Scan for the cell matching the given text and deliver its [X, Y] coordinate at center. 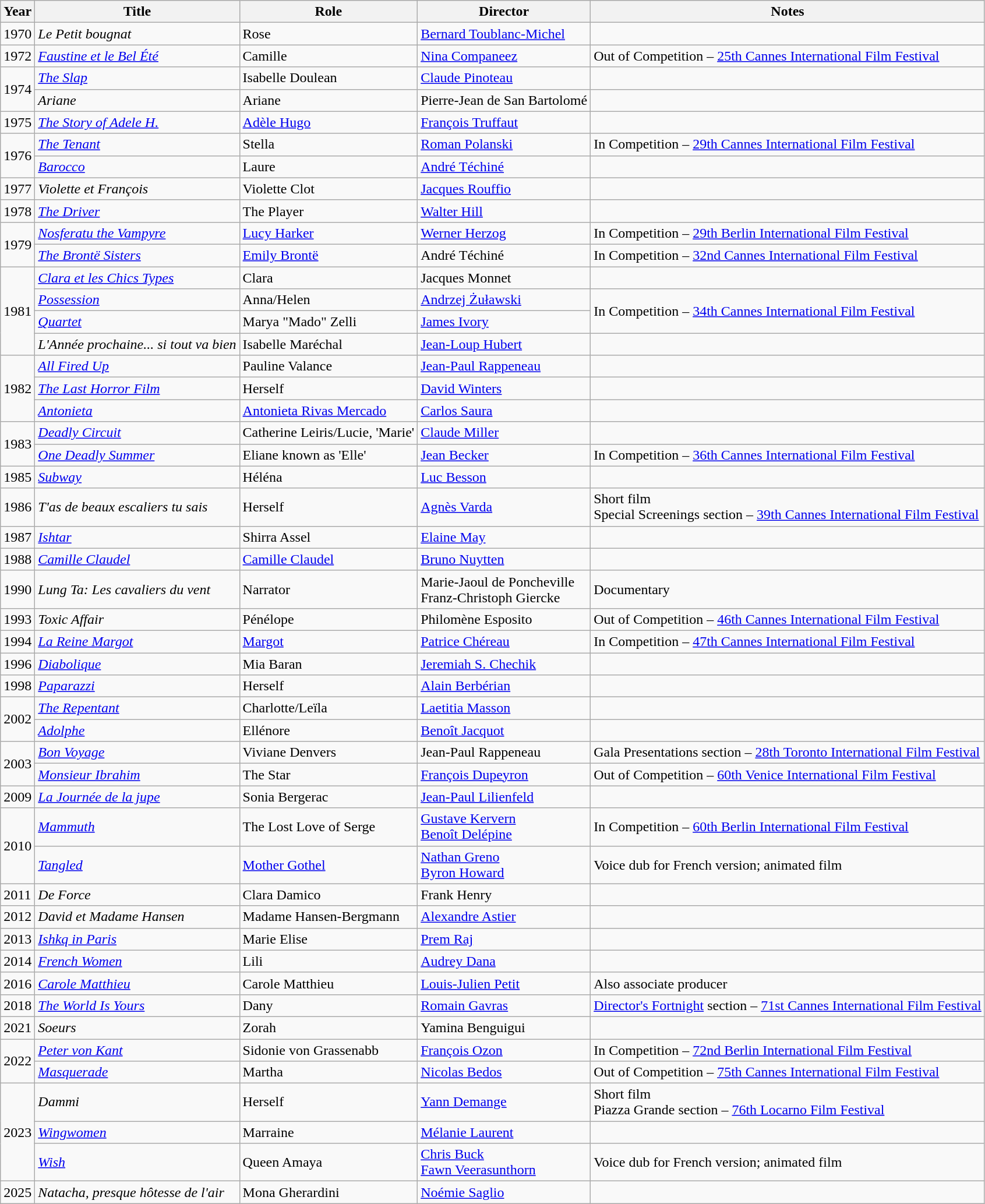
Mother Gothel [329, 864]
Director [504, 12]
Jean-Paul Lilienfeld [504, 797]
1985 [17, 477]
Marraine [329, 1132]
Ishtar [137, 537]
Deadly Circuit [137, 433]
Mélanie Laurent [504, 1132]
Pauline Valance [329, 366]
2003 [17, 764]
In Competition – 32nd Cannes International Film Festival [788, 255]
Margot [329, 641]
The Lost Love of Serge [329, 827]
Short filmPiazza Grande section – 76th Locarno Film Festival [788, 1102]
Le Petit bougnat [137, 34]
David et Madame Hansen [137, 917]
The Story of Adele H. [137, 122]
2016 [17, 983]
Lili [329, 961]
François Truffaut [504, 122]
Jacques Monnet [504, 278]
Gustave Kervern Benoît Delépine [504, 827]
Tangled [137, 864]
Documentary [788, 589]
Jeremiah S. Chechik [504, 663]
Jean Becker [504, 455]
1978 [17, 211]
In Competition – 47th Cannes International Film Festival [788, 641]
Adèle Hugo [329, 122]
Frank Henry [504, 895]
The Tenant [137, 144]
1993 [17, 619]
Philomène Esposito [504, 619]
1981 [17, 311]
1998 [17, 686]
Charlotte/Leïla [329, 708]
Adolphe [137, 730]
Romain Gavras [504, 1005]
Anna/Helen [329, 300]
The Star [329, 775]
Sonia Bergerac [329, 797]
2013 [17, 939]
French Women [137, 961]
Director's Fortnight section – 71st Cannes International Film Festival [788, 1005]
1974 [17, 89]
Patrice Chéreau [504, 641]
La Journée de la jupe [137, 797]
T'as de beaux escaliers tu sais [137, 507]
Marie-Jaoul de Poncheville Franz-Christoph Giercke [504, 589]
Héléna [329, 477]
Mia Baran [329, 663]
Jacques Rouffio [504, 189]
In Competition – 36th Cannes International Film Festival [788, 455]
Laure [329, 167]
Catherine Leiris/Lucie, 'Marie' [329, 433]
Possession [137, 300]
Barocco [137, 167]
Rose [329, 34]
The World Is Yours [137, 1005]
Mona Gherardini [329, 1192]
Louis-Julien Petit [504, 983]
Lung Ta: Les cavaliers du vent [137, 589]
Violette et François [137, 189]
Noémie Saglio [504, 1192]
Audrey Dana [504, 961]
Paparazzi [137, 686]
One Deadly Summer [137, 455]
Out of Competition – 60th Venice International Film Festival [788, 775]
Natacha, presque hôtesse de l'air [137, 1192]
Andrzej Żuławski [504, 300]
Walter Hill [504, 211]
François Ozon [504, 1050]
Yann Demange [504, 1102]
Violette Clot [329, 189]
Agnès Varda [504, 507]
Wish [137, 1163]
Out of Competition – 75th Cannes International Film Festival [788, 1072]
Peter von Kant [137, 1050]
Role [329, 12]
Dany [329, 1005]
In Competition – 29th Berlin International Film Festival [788, 233]
Also associate producer [788, 983]
Ellénore [329, 730]
Luc Besson [504, 477]
Monsieur Ibrahim [137, 775]
Emily Brontë [329, 255]
2011 [17, 895]
Marya "Mado" Zelli [329, 322]
Stella [329, 144]
1982 [17, 389]
2010 [17, 846]
Bruno Nuytten [504, 559]
Claude Pinoteau [504, 78]
Bernard Toublanc-Michel [504, 34]
Nicolas Bedos [504, 1072]
2021 [17, 1028]
Toxic Affair [137, 619]
2025 [17, 1192]
Ishkq in Paris [137, 939]
Quartet [137, 322]
Clara Damico [329, 895]
1975 [17, 122]
Jean-Loup Hubert [504, 344]
In Competition – 29th Cannes International Film Festival [788, 144]
2014 [17, 961]
2022 [17, 1061]
2012 [17, 917]
Alain Berbérian [504, 686]
All Fired Up [137, 366]
Pénélope [329, 619]
Antonieta [137, 411]
Roman Polanski [504, 144]
Claude Miller [504, 433]
2002 [17, 719]
Prem Raj [504, 939]
Martha [329, 1072]
Viviane Denvers [329, 753]
Out of Competition – 46th Cannes International Film Festival [788, 619]
1983 [17, 444]
Marie Elise [329, 939]
Isabelle Maréchal [329, 344]
Sidonie von Grassenabb [329, 1050]
Chris Buck Fawn Veerasunthorn [504, 1163]
The Brontë Sisters [137, 255]
1970 [17, 34]
2018 [17, 1005]
Title [137, 12]
Madame Hansen-Bergmann [329, 917]
1996 [17, 663]
Narrator [329, 589]
Eliane known as 'Elle' [329, 455]
Elaine May [504, 537]
Pierre-Jean de San Bartolomé [504, 100]
La Reine Margot [137, 641]
Soeurs [137, 1028]
In Competition – 34th Cannes International Film Festival [788, 311]
Subway [137, 477]
Benoît Jacquot [504, 730]
In Competition – 60th Berlin International Film Festival [788, 827]
Camille [329, 56]
Wingwomen [137, 1132]
Laetitia Masson [504, 708]
2009 [17, 797]
Masquerade [137, 1072]
1977 [17, 189]
The Repentant [137, 708]
Faustine et le Bel Été [137, 56]
David Winters [504, 389]
Clara et les Chics Types [137, 278]
Alexandre Astier [504, 917]
Clara [329, 278]
The Driver [137, 211]
Mammuth [137, 827]
1976 [17, 156]
Antonieta Rivas Mercado [329, 411]
Short filmSpecial Screenings section – 39th Cannes International Film Festival [788, 507]
Werner Herzog [504, 233]
Dammi [137, 1102]
Out of Competition – 25th Cannes International Film Festival [788, 56]
François Dupeyron [504, 775]
James Ivory [504, 322]
Lucy Harker [329, 233]
1986 [17, 507]
The Player [329, 211]
1988 [17, 559]
Notes [788, 12]
The Slap [137, 78]
1987 [17, 537]
L'Année prochaine... si tout va bien [137, 344]
1972 [17, 56]
In Competition – 72nd Berlin International Film Festival [788, 1050]
Nathan Greno Byron Howard [504, 864]
Zorah [329, 1028]
Carlos Saura [504, 411]
Gala Presentations section – 28th Toronto International Film Festival [788, 753]
The Last Horror Film [137, 389]
Nosferatu the Vampyre [137, 233]
Bon Voyage [137, 753]
Isabelle Doulean [329, 78]
Yamina Benguigui [504, 1028]
Diabolique [137, 663]
Queen Amaya [329, 1163]
De Force [137, 895]
1994 [17, 641]
Shirra Assel [329, 537]
1990 [17, 589]
1979 [17, 244]
Nina Companeez [504, 56]
Year [17, 12]
2023 [17, 1132]
